Extract the (x, y) coordinate from the center of the cell holding the provided text.  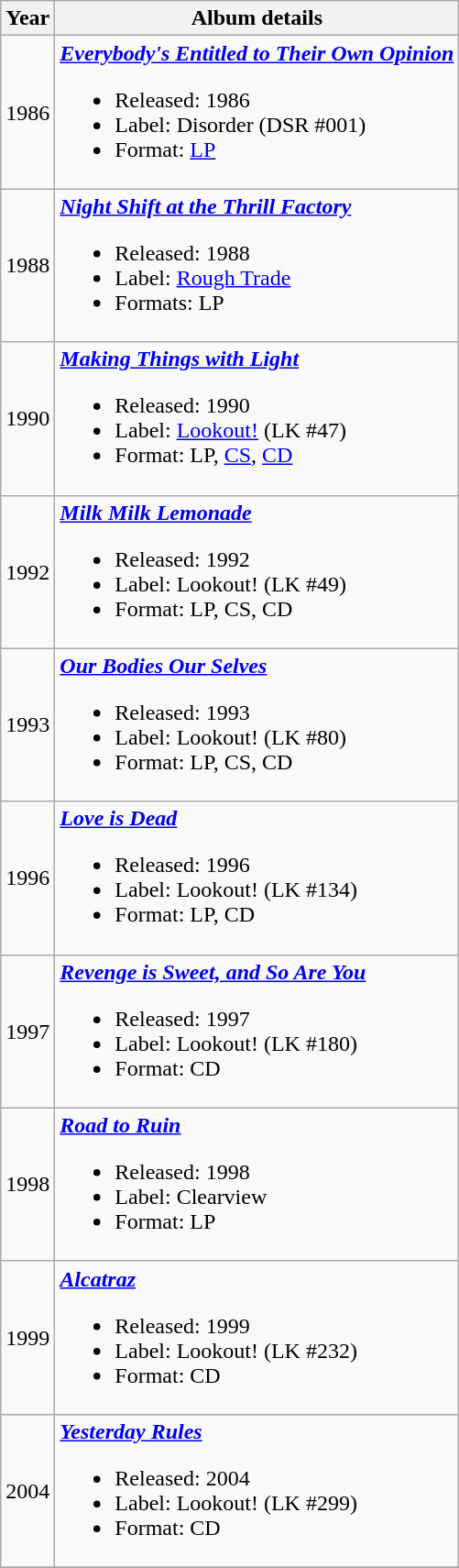
Album details (257, 18)
Everybody's Entitled to Their Own OpinionReleased: 1986Label: Disorder (DSR #001)Format: LP (257, 112)
1993 (27, 724)
1988 (27, 266)
Road to RuinReleased: 1998Label: ClearviewFormat: LP (257, 1185)
1997 (27, 1031)
2004 (27, 1491)
1999 (27, 1337)
Our Bodies Our SelvesReleased: 1993Label: Lookout! (LK #80)Format: LP, CS, CD (257, 724)
Making Things with LightReleased: 1990Label: Lookout! (LK #47)Format: LP, CS, CD (257, 418)
Love is DeadReleased: 1996Label: Lookout! (LK #134)Format: LP, CD (257, 878)
Yesterday RulesReleased: 2004Label: Lookout! (LK #299)Format: CD (257, 1491)
Revenge is Sweet, and So Are YouReleased: 1997Label: Lookout! (LK #180)Format: CD (257, 1031)
1992 (27, 572)
Milk Milk LemonadeReleased: 1992Label: Lookout! (LK #49)Format: LP, CS, CD (257, 572)
1996 (27, 878)
Year (27, 18)
AlcatrazReleased: 1999Label: Lookout! (LK #232)Format: CD (257, 1337)
1998 (27, 1185)
Night Shift at the Thrill FactoryReleased: 1988Label: Rough TradeFormats: LP (257, 266)
1990 (27, 418)
1986 (27, 112)
